From the cell containing the given text, extract its center point as [X, Y] coordinate. 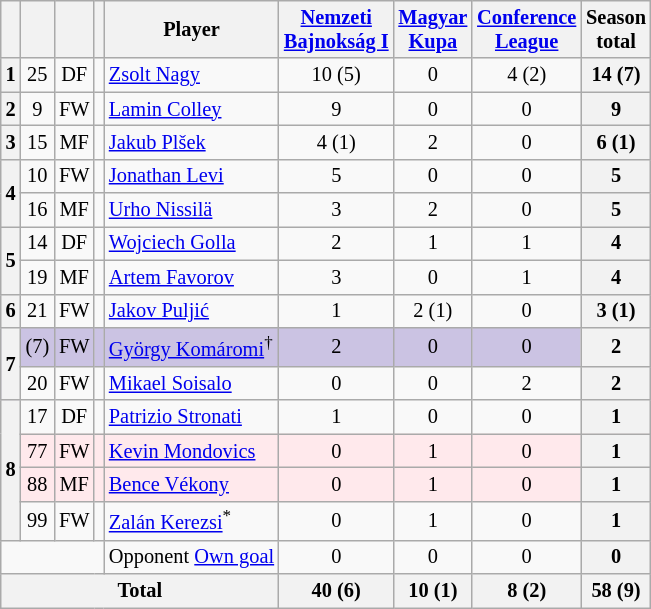
15 [38, 142]
Mikael Soisalo [192, 383]
20 [38, 383]
99 [38, 520]
Total [140, 590]
8 (2) [526, 590]
2 (1) [432, 311]
Kevin Mondovics [192, 451]
10 (1) [432, 590]
10 (5) [336, 75]
(7) [38, 346]
Opponent Own goal [192, 557]
25 [38, 75]
Seasontotal [616, 29]
6 [11, 311]
Artem Favorov [192, 277]
NemzetiBajnokság I [336, 29]
Jakub Plšek [192, 142]
Zsolt Nagy [192, 75]
21 [38, 311]
3 (1) [616, 311]
14 [38, 243]
Jonathan Levi [192, 176]
4 (1) [336, 142]
Patrizio Stronati [192, 417]
6 (1) [616, 142]
MagyarKupa [432, 29]
17 [38, 417]
Wojciech Golla [192, 243]
58 (9) [616, 590]
8 [11, 470]
Zalán Kerezsi* [192, 520]
Player [192, 29]
György Komáromi† [192, 346]
40 (6) [336, 590]
ConferenceLeague [526, 29]
14 (7) [616, 75]
Lamin Colley [192, 109]
Bence Vékony [192, 484]
88 [38, 484]
7 [11, 364]
Urho Nissilä [192, 210]
19 [38, 277]
77 [38, 451]
16 [38, 210]
4 (2) [526, 75]
Jakov Puljić [192, 311]
10 [38, 176]
